Locate the cell with the specified text and output its [X, Y] center coordinate. 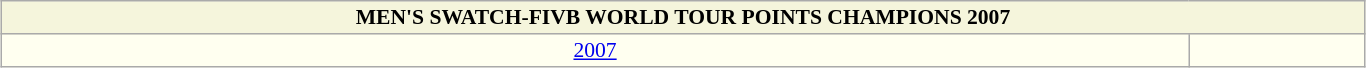
2007 [595, 50]
MEN'S SWATCH-FIVB WORLD TOUR POINTS CHAMPIONS 2007 [683, 18]
